Identify which cell holds the provided text, then report its [X, Y] central coordinate. 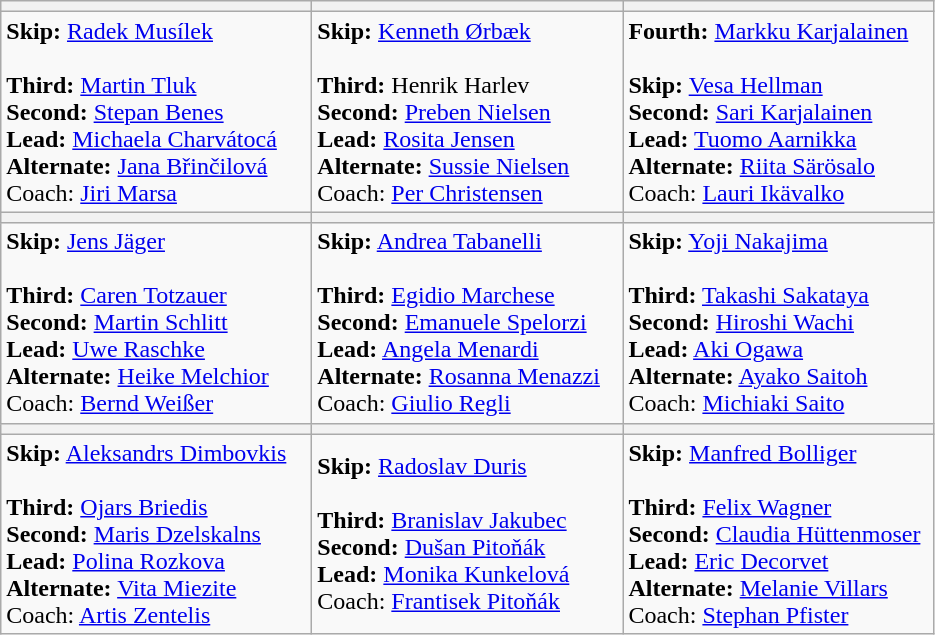
Skip: Radek MusílekThird: Martin Tluk Second: Stepan Benes Lead: Michaela Charvátocá Alternate: Jana Břinčilová Coach: Jiri Marsa [156, 112]
Skip: Kenneth ØrbækThird: Henrik Harlev Second: Preben Nielsen Lead: Rosita Jensen Alternate: Sussie Nielsen Coach: Per Christensen [468, 112]
Skip: Aleksandrs DimbovkisThird: Ojars Briedis Second: Maris Dzelskalns Lead: Polina Rozkova Alternate: Vita Miezite Coach: Artis Zentelis [156, 534]
Skip: Yoji NakajimaThird: Takashi Sakataya Second: Hiroshi Wachi Lead: Aki Ogawa Alternate: Ayako Saitoh Coach: Michiaki Saito [778, 323]
Skip: Radoslav DurisThird: Branislav Jakubec Second: Dušan Pitoňák Lead: Monika Kunkelová Coach: Frantisek Pitoňák [468, 534]
Skip: Jens JägerThird: Caren Totzauer Second: Martin Schlitt Lead: Uwe Raschke Alternate: Heike Melchior Coach: Bernd Weißer [156, 323]
Skip: Andrea TabanelliThird: Egidio Marchese Second: Emanuele Spelorzi Lead: Angela Menardi Alternate: Rosanna Menazzi Coach: Giulio Regli [468, 323]
Fourth: Markku KarjalainenSkip: Vesa Hellman Second: Sari Karjalainen Lead: Tuomo Aarnikka Alternate: Riita Särösalo Coach: Lauri Ikävalko [778, 112]
Skip: Manfred BolligerThird: Felix Wagner Second: Claudia Hüttenmoser Lead: Eric Decorvet Alternate: Melanie Villars Coach: Stephan Pfister [778, 534]
